Capture the cell that displays the provided text and extract its [X, Y] central coordinate. 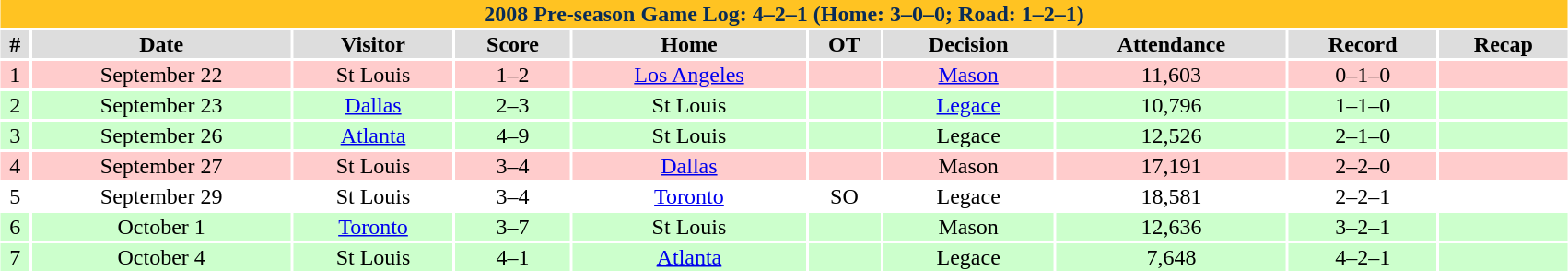
Decision [968, 44]
4–2–1 [1363, 257]
3–2–1 [1363, 227]
September 26 [162, 135]
Score [513, 44]
Date [162, 44]
2 [15, 105]
4–9 [513, 135]
2–2–1 [1363, 196]
2–3 [513, 105]
7,648 [1172, 257]
Visitor [372, 44]
10,796 [1172, 105]
Recap [1504, 44]
September 29 [162, 196]
September 23 [162, 105]
October 4 [162, 257]
1–2 [513, 75]
12,526 [1172, 135]
4–1 [513, 257]
Home [689, 44]
5 [15, 196]
Attendance [1172, 44]
Los Angeles [689, 75]
2008 Pre-season Game Log: 4–2–1 (Home: 3–0–0; Road: 1–2–1) [784, 14]
3 [15, 135]
17,191 [1172, 166]
2–2–0 [1363, 166]
0–1–0 [1363, 75]
Record [1363, 44]
# [15, 44]
11,603 [1172, 75]
6 [15, 227]
3–7 [513, 227]
1–1–0 [1363, 105]
SO [844, 196]
18,581 [1172, 196]
OT [844, 44]
1 [15, 75]
October 1 [162, 227]
September 27 [162, 166]
12,636 [1172, 227]
4 [15, 166]
7 [15, 257]
September 22 [162, 75]
2–1–0 [1363, 135]
